Return the [x, y] coordinate for the center point of the cell that contains the specified text.  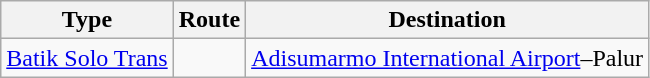
Type [87, 20]
Route [209, 20]
Adisumarmo International Airport–Palur [448, 58]
Batik Solo Trans [87, 58]
Destination [448, 20]
